From the cell containing the given text, extract its center point as [X, Y] coordinate. 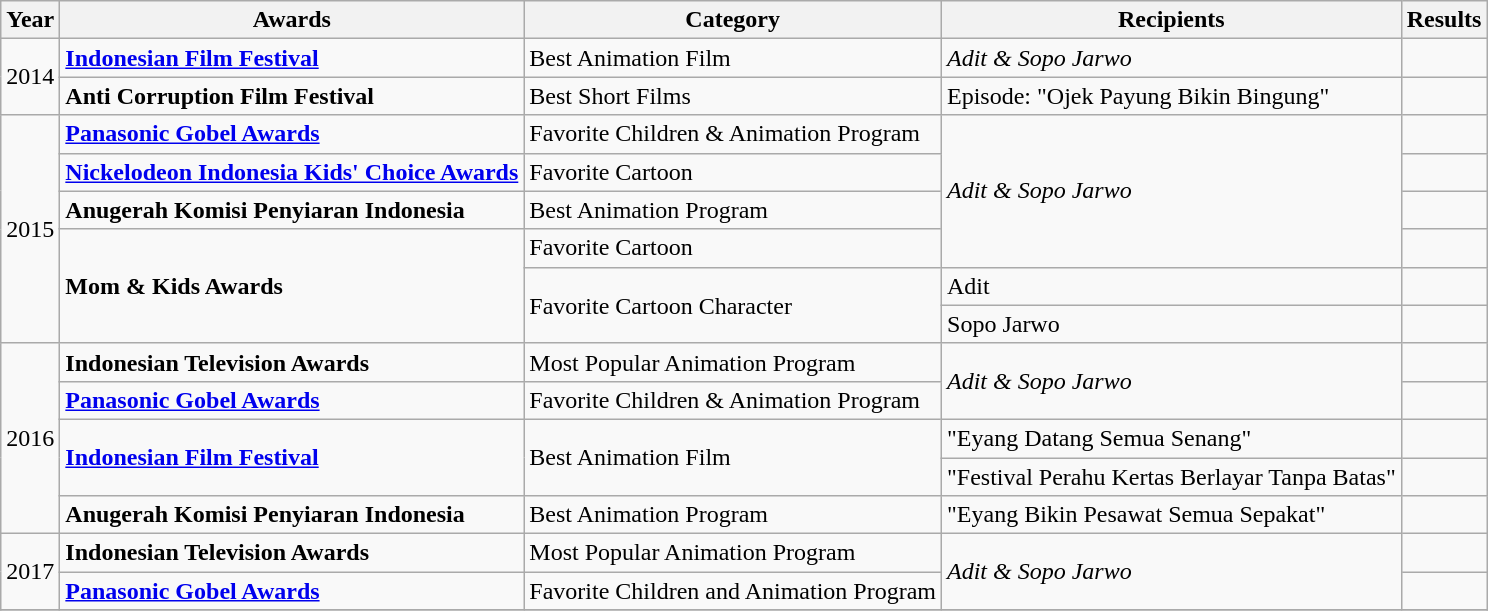
"Festival Perahu Kertas Berlayar Tanpa Batas" [1172, 477]
Favorite Cartoon Character [733, 305]
Year [30, 20]
2017 [30, 572]
2014 [30, 77]
"Eyang Datang Semua Senang" [1172, 438]
2015 [30, 229]
Best Short Films [733, 96]
Sopo Jarwo [1172, 324]
2016 [30, 438]
Adit [1172, 286]
"Eyang Bikin Pesawat Semua Sepakat" [1172, 515]
Nickelodeon Indonesia Kids' Choice Awards [292, 172]
Anti Corruption Film Festival [292, 96]
Episode: "Ojek Payung Bikin Bingung" [1172, 96]
Mom & Kids Awards [292, 286]
Awards [292, 20]
Favorite Children and Animation Program [733, 591]
Recipients [1172, 20]
Category [733, 20]
Results [1444, 20]
